Determine the (X, Y) coordinate at the center of the cell enclosing the given text.  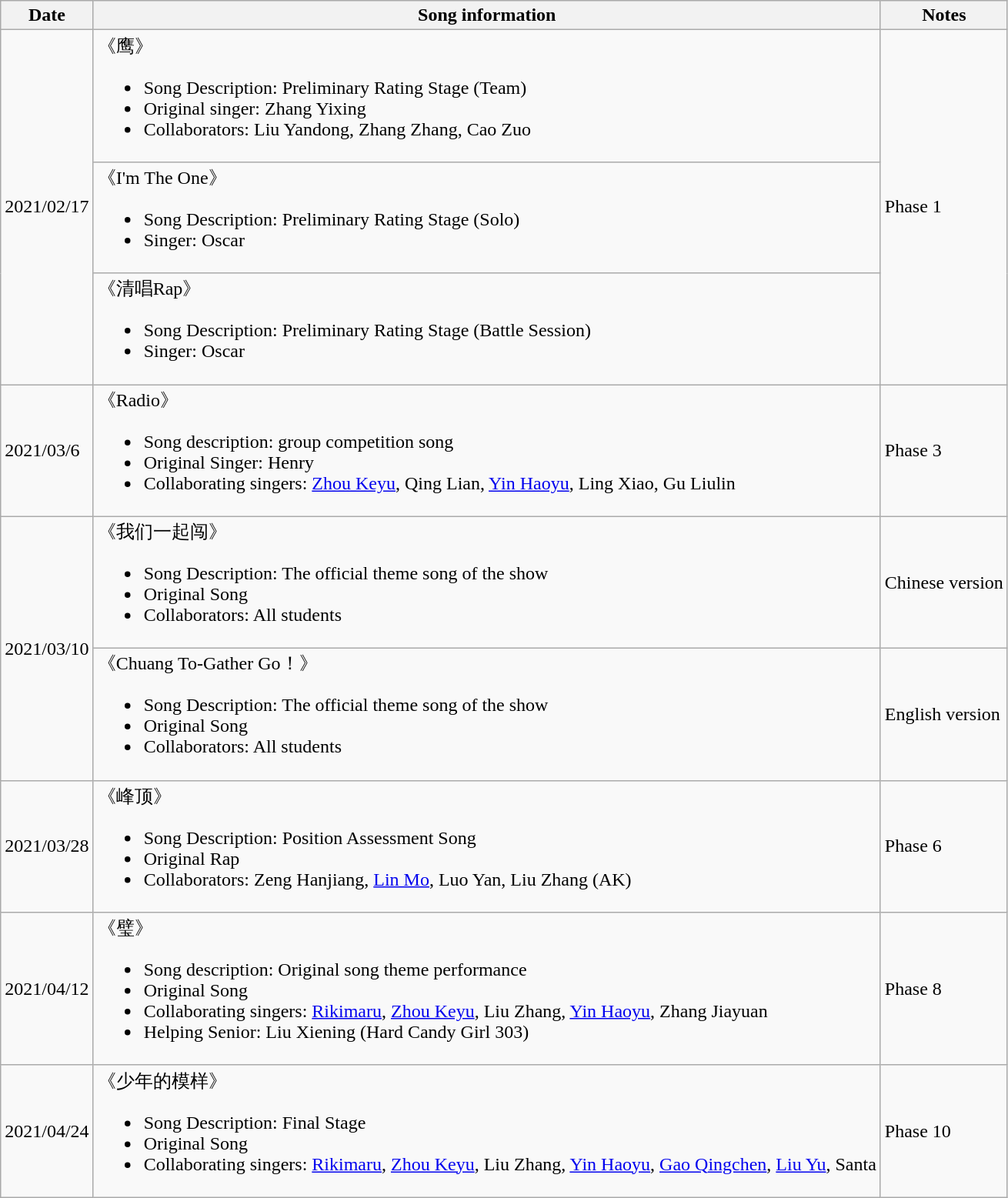
2021/02/17 (47, 208)
2021/04/24 (47, 1131)
《Radio》Song description: group competition songOriginal Singer: HenryCollaborating singers: Zhou Keyu, Qing Lian, Yin Haoyu, Ling Xiao, Gu Liulin (486, 451)
2021/03/28 (47, 846)
2021/03/6 (47, 451)
《Chuang To-Gather Go！》Song Description: The official theme song of the showOriginal SongCollaborators: All students (486, 715)
《I'm The One》Song Description: Preliminary Rating Stage (Solo)Singer: Oscar (486, 217)
English version (943, 715)
Phase 6 (943, 846)
Song information (486, 15)
2021/03/10 (47, 648)
《清唱Rap》Song Description: Preliminary Rating Stage (Battle Session)Singer: Oscar (486, 329)
《我们一起闯》Song Description: The official theme song of the showOriginal SongCollaborators: All students (486, 582)
Phase 8 (943, 989)
《少年的模样》Song Description: Final StageOriginal SongCollaborating singers: Rikimaru, Zhou Keyu, Liu Zhang, Yin Haoyu, Gao Qingchen, Liu Yu, Santa (486, 1131)
Date (47, 15)
《峰顶》Song Description: Position Assessment SongOriginal RapCollaborators: Zeng Hanjiang, Lin Mo, Luo Yan, Liu Zhang (AK) (486, 846)
Chinese version (943, 582)
Phase 1 (943, 208)
2021/04/12 (47, 989)
Phase 3 (943, 451)
《鹰》Song Description: Preliminary Rating Stage (Team)Original singer: Zhang YixingCollaborators: Liu Yandong, Zhang Zhang, Cao Zuo (486, 96)
Phase 10 (943, 1131)
Notes (943, 15)
